Return [x, y] of the center of cell containing provided text 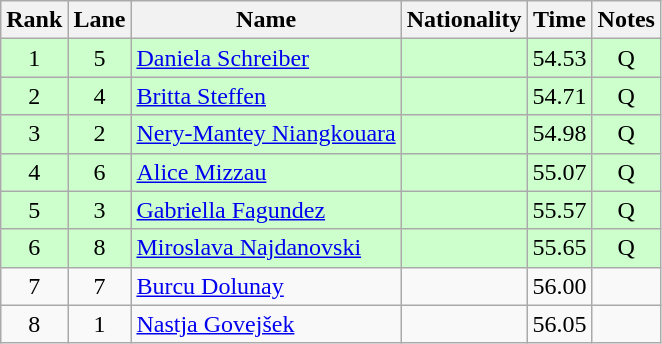
Name [266, 20]
Gabriella Fagundez [266, 210]
55.57 [560, 210]
54.71 [560, 96]
Daniela Schreiber [266, 58]
Notes [626, 20]
Rank [34, 20]
Alice Mizzau [266, 172]
56.00 [560, 286]
Burcu Dolunay [266, 286]
Nastja Govejšek [266, 324]
54.53 [560, 58]
56.05 [560, 324]
55.65 [560, 248]
Time [560, 20]
Lane [100, 20]
55.07 [560, 172]
Britta Steffen [266, 96]
54.98 [560, 134]
Nery-Mantey Niangkouara [266, 134]
Nationality [464, 20]
Miroslava Najdanovski [266, 248]
